Locate the cell with the specified text and output its (x, y) center coordinate. 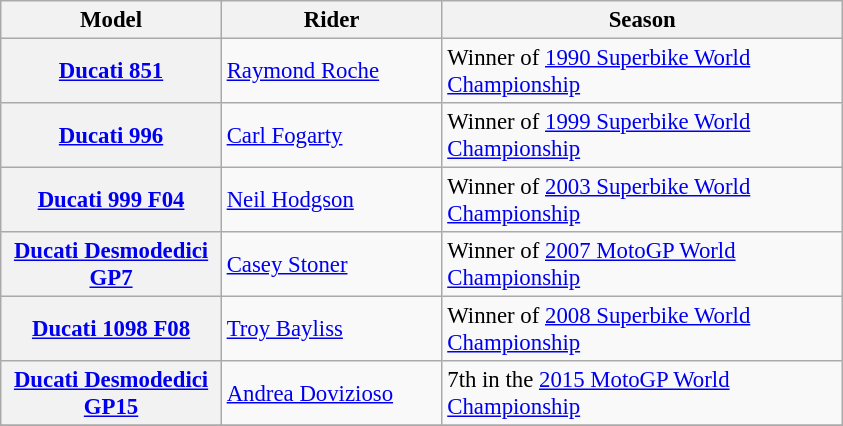
Season (642, 20)
Winner of 1999 Superbike World Championship (642, 136)
Winner of 2008 Superbike World Championship (642, 330)
Raymond Roche (332, 72)
Ducati Desmodedici GP7 (112, 264)
Neil Hodgson (332, 200)
Ducati 996 (112, 136)
Winner of 2007 MotoGP World Championship (642, 264)
Winner of 2003 Superbike World Championship (642, 200)
Winner of 1990 Superbike World Championship (642, 72)
Troy Bayliss (332, 330)
Model (112, 20)
Ducati 1098 F08 (112, 330)
Rider (332, 20)
Ducati 999 F04 (112, 200)
Ducati 851 (112, 72)
Casey Stoner (332, 264)
Carl Fogarty (332, 136)
